Find where the given text appears and provide that cell's center as (X, Y) coordinate. 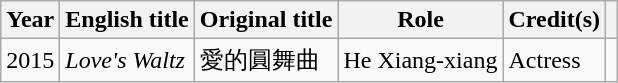
Role (420, 20)
Original title (266, 20)
English title (127, 20)
Love's Waltz (127, 60)
Credit(s) (554, 20)
He Xiang-xiang (420, 60)
Actress (554, 60)
Year (30, 20)
愛的圓舞曲 (266, 60)
2015 (30, 60)
